Scan for the cell matching the given text and deliver its [X, Y] coordinate at center. 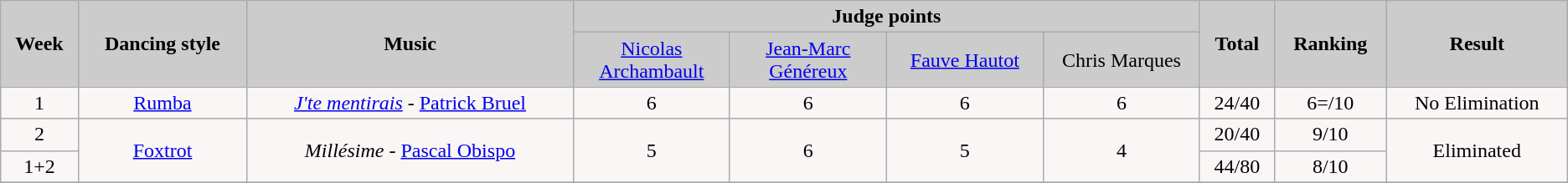
44/80 [1236, 166]
Result [1477, 43]
Jean-Marc Généreux [807, 60]
8/10 [1330, 166]
Nicolas Archambault [652, 60]
Rumba [162, 103]
Chris Marques [1121, 60]
Eliminated [1477, 150]
Millésime - Pascal Obispo [410, 150]
1 [39, 103]
Ranking [1330, 43]
Judge points [886, 17]
24/40 [1236, 103]
9/10 [1330, 135]
J'te mentirais - Patrick Bruel [410, 103]
4 [1121, 150]
1+2 [39, 166]
No Elimination [1477, 103]
Week [39, 43]
6=/10 [1330, 103]
Dancing style [162, 43]
2 [39, 135]
Music [410, 43]
Fauve Hautot [965, 60]
20/40 [1236, 135]
Foxtrot [162, 150]
Total [1236, 43]
